Find where the given text appears and provide that cell's center as (x, y) coordinate. 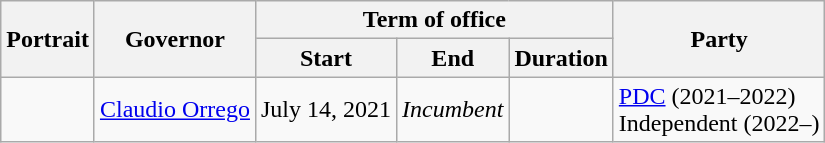
Party (719, 39)
End (453, 58)
Portrait (48, 39)
Claudio Orrego (174, 110)
July 14, 2021 (326, 110)
Governor (174, 39)
Incumbent (453, 110)
Duration (561, 58)
Start (326, 58)
PDC (2021–2022)Independent (2022–) (719, 110)
Term of office (434, 20)
